Detect which cell encompasses the target text, then output its [x, y] center coordinate. 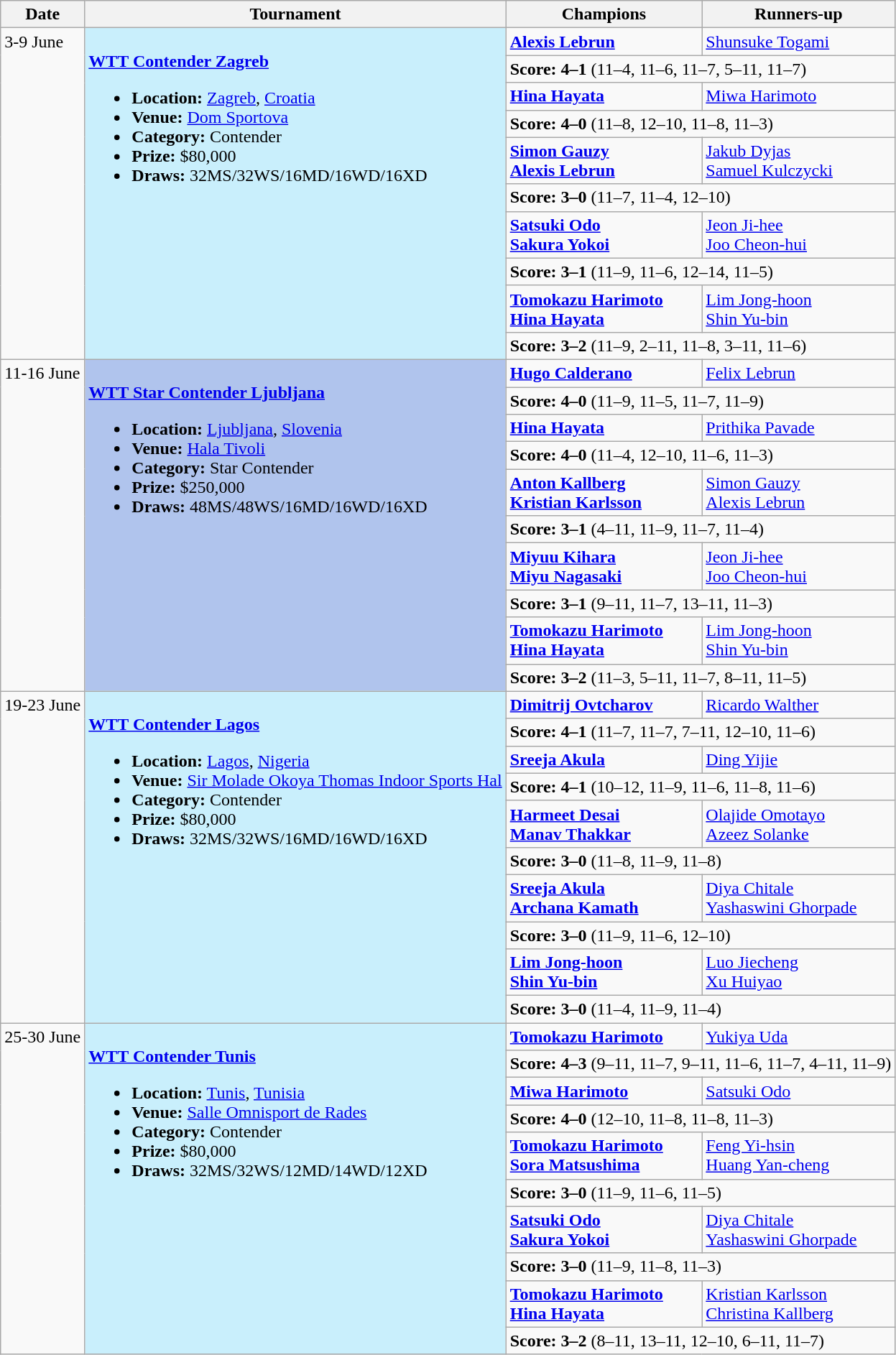
Alexis Lebrun [604, 42]
Yukiya Uda [799, 1037]
Score: 3–0 (11–8, 11–9, 11–8) [701, 861]
Harmeet Desai Manav Thakkar [604, 823]
Tournament [295, 14]
Score: 3–2 (11–3, 5–11, 11–7, 8–11, 11–5) [701, 677]
19-23 June [43, 857]
Ding Yijie [799, 759]
Tomokazu Harimoto [604, 1037]
Score: 3–0 (11–7, 11–4, 12–10) [701, 198]
3-9 June [43, 194]
Sreeja Akula Archana Kamath [604, 898]
Felix Lebrun [799, 373]
Feng Yi-hsin Huang Yan-cheng [799, 1155]
Score: 4–3 (9–11, 11–7, 9–11, 11–6, 11–7, 4–11, 11–9) [701, 1064]
Score: 4–0 (12–10, 11–8, 11–8, 11–3) [701, 1119]
WTT Contender ZagrebLocation: Zagreb, CroatiaVenue: Dom SportovaCategory: ContenderPrize: $80,000Draws: 32MS/32WS/16MD/16WD/16XD [295, 194]
Score: 3–0 (11–9, 11–6, 12–10) [701, 935]
Prithika Pavade [799, 428]
Score: 3–1 (4–11, 11–9, 11–7, 11–4) [701, 529]
Luo Jiecheng Xu Huiyao [799, 973]
11-16 June [43, 525]
Shunsuke Togami [799, 42]
Olajide Omotayo Azeez Solanke [799, 823]
Anton Kallberg Kristian Karlsson [604, 493]
Score: 4–0 (11–8, 12–10, 11–8, 11–3) [701, 124]
Score: 3–0 (11–9, 11–6, 11–5) [701, 1193]
Score: 3–1 (11–9, 11–6, 12–14, 11–5) [701, 272]
Jakub Dyjas Samuel Kulczycki [799, 161]
Runners-up [799, 14]
Score: 4–1 (11–4, 11–6, 11–7, 5–11, 11–7) [701, 69]
Score: 4–1 (11–7, 11–7, 7–11, 12–10, 11–6) [701, 732]
WTT Star Contender LjubljanaLocation: Ljubljana, SloveniaVenue: Hala TivoliCategory: Star ContenderPrize: $250,000Draws: 48MS/48WS/16MD/16WD/16XD [295, 525]
Date [43, 14]
WTT Contender TunisLocation: Tunis, TunisiaVenue: Salle Omnisport de RadesCategory: ContenderPrize: $80,000Draws: 32MS/32WS/12MD/14WD/12XD [295, 1189]
Dimitrij Ovtcharov [604, 705]
Score: 4–1 (10–12, 11–9, 11–6, 11–8, 11–6) [701, 787]
Sreeja Akula [604, 759]
Score: 3–0 (11–4, 11–9, 11–4) [701, 1009]
Score: 3–0 (11–9, 11–8, 11–3) [701, 1267]
Score: 3–2 (8–11, 13–11, 12–10, 6–11, 11–7) [701, 1341]
25-30 June [43, 1189]
Score: 3–1 (9–11, 11–7, 13–11, 11–3) [701, 603]
Score: 4–0 (11–4, 12–10, 11–6, 11–3) [701, 455]
Miyuu Kihara Miyu Nagasaki [604, 566]
Score: 4–0 (11–9, 11–5, 11–7, 11–9) [701, 400]
Score: 3–2 (11–9, 2–11, 11–8, 3–11, 11–6) [701, 346]
Ricardo Walther [799, 705]
Tomokazu Harimoto Sora Matsushima [604, 1155]
Hugo Calderano [604, 373]
Satsuki Odo [799, 1091]
Champions [604, 14]
Kristian Karlsson Christina Kallberg [799, 1303]
